Capture the cell that displays the provided text and extract its [x, y] central coordinate. 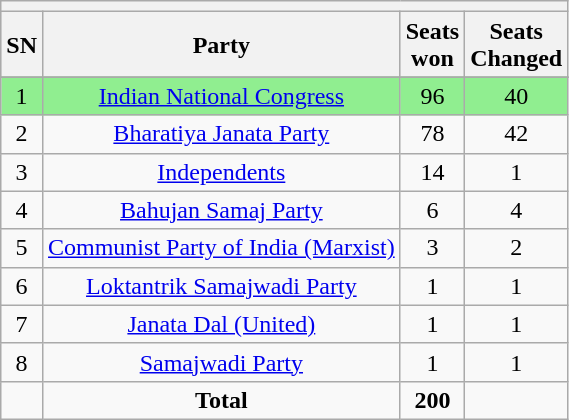
96 [432, 96]
Seats Changed [516, 44]
7 [22, 324]
Seatswon [432, 44]
8 [22, 362]
5 [22, 248]
40 [516, 96]
78 [432, 134]
SN [22, 44]
Loktantrik Samajwadi Party [221, 286]
42 [516, 134]
Bharatiya Janata Party [221, 134]
Total [221, 400]
Samajwadi Party [221, 362]
Bahujan Samaj Party [221, 210]
Indian National Congress [221, 96]
Party [221, 44]
14 [432, 172]
Janata Dal (United) [221, 324]
Independents [221, 172]
200 [432, 400]
Communist Party of India (Marxist) [221, 248]
